From the cell containing the given text, extract its center point as [X, Y] coordinate. 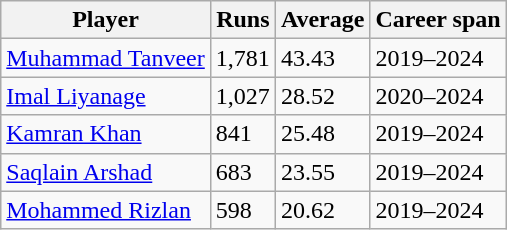
598 [242, 210]
Saqlain Arshad [106, 172]
Average [322, 20]
28.52 [322, 96]
25.48 [322, 134]
683 [242, 172]
43.43 [322, 58]
20.62 [322, 210]
23.55 [322, 172]
Imal Liyanage [106, 96]
Runs [242, 20]
Kamran Khan [106, 134]
2020–2024 [438, 96]
1,027 [242, 96]
841 [242, 134]
Mohammed Rizlan [106, 210]
Player [106, 20]
Muhammad Tanveer [106, 58]
Career span [438, 20]
1,781 [242, 58]
